For the text-containing cell, return its midpoint in [x, y] coordinate format. 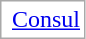
Consul [46, 19]
